For the text-containing cell, return its midpoint in [x, y] coordinate format. 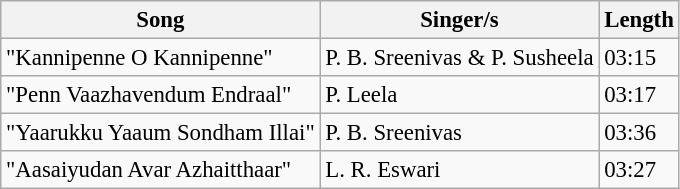
03:36 [639, 133]
03:15 [639, 58]
P. Leela [460, 95]
P. B. Sreenivas [460, 133]
"Yaarukku Yaaum Sondham Illai" [160, 133]
Song [160, 20]
03:17 [639, 95]
P. B. Sreenivas & P. Susheela [460, 58]
"Penn Vaazhavendum Endraal" [160, 95]
Length [639, 20]
Singer/s [460, 20]
"Aasaiyudan Avar Azhaitthaar" [160, 170]
L. R. Eswari [460, 170]
03:27 [639, 170]
"Kannipenne O Kannipenne" [160, 58]
